Extract the (X, Y) coordinate from the center of the cell holding the provided text.  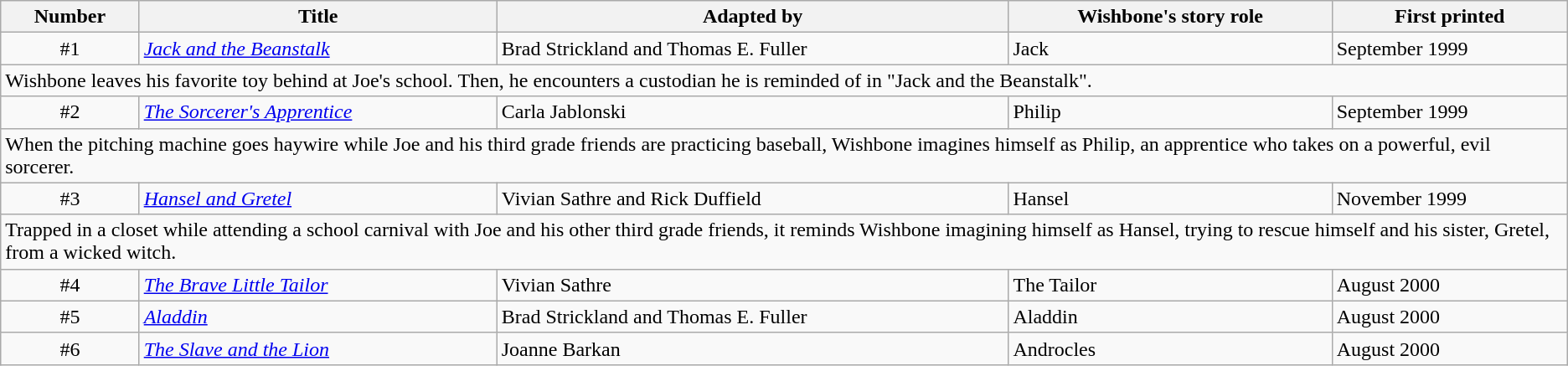
Vivian Sathre (752, 285)
Number (70, 17)
Joanne Barkan (752, 348)
#2 (70, 112)
#1 (70, 49)
November 1999 (1449, 198)
The Tailor (1170, 285)
Jack (1170, 49)
Wishbone leaves his favorite toy behind at Joe's school. Then, he encounters a custodian he is reminded of in "Jack and the Beanstalk". (784, 80)
Adapted by (752, 17)
Jack and the Beanstalk (318, 49)
First printed (1449, 17)
Androcles (1170, 348)
The Sorcerer's Apprentice (318, 112)
Philip (1170, 112)
#6 (70, 348)
Vivian Sathre and Rick Duffield (752, 198)
The Slave and the Lion (318, 348)
Carla Jablonski (752, 112)
Hansel and Gretel (318, 198)
The Brave Little Tailor (318, 285)
Title (318, 17)
Wishbone's story role (1170, 17)
Hansel (1170, 198)
#5 (70, 317)
#3 (70, 198)
#4 (70, 285)
